Find where the given text appears and provide that cell's center as [x, y] coordinate. 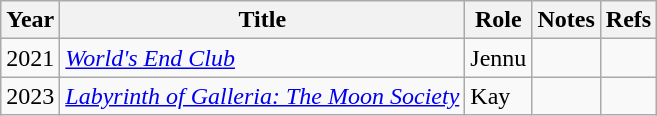
Labyrinth of Galleria: The Moon Society [262, 96]
Role [498, 20]
Notes [566, 20]
Kay [498, 96]
Title [262, 20]
Refs [628, 20]
2023 [30, 96]
Jennu [498, 58]
Year [30, 20]
2021 [30, 58]
World's End Club [262, 58]
